Find where the given text appears and provide that cell's center as (x, y) coordinate. 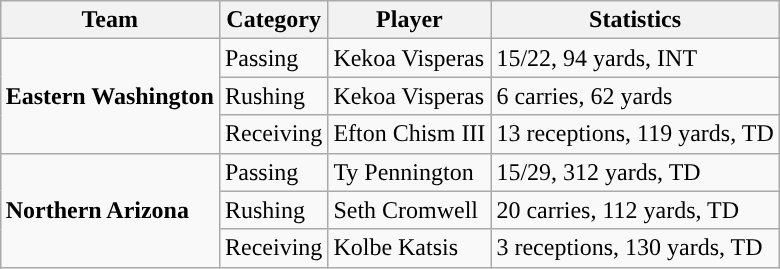
Category (273, 20)
Eastern Washington (110, 96)
Team (110, 20)
13 receptions, 119 yards, TD (635, 134)
Statistics (635, 20)
Kolbe Katsis (410, 248)
Seth Cromwell (410, 210)
15/22, 94 yards, INT (635, 58)
Ty Pennington (410, 172)
Efton Chism III (410, 134)
Player (410, 20)
3 receptions, 130 yards, TD (635, 248)
20 carries, 112 yards, TD (635, 210)
15/29, 312 yards, TD (635, 172)
Northern Arizona (110, 210)
6 carries, 62 yards (635, 96)
